Pinpoint the cell where the given text exists, returning its [X, Y] midpoint coordinate. 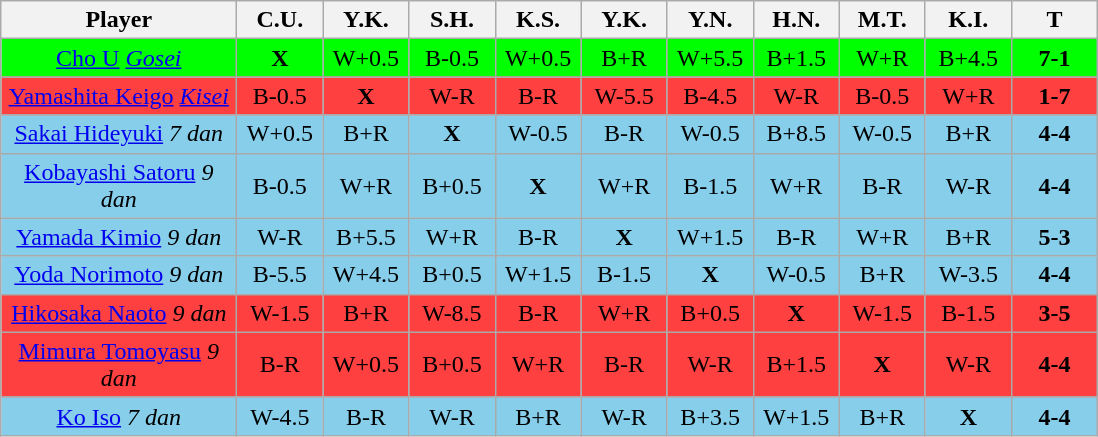
B-4.5 [710, 96]
B+5.5 [366, 237]
B+4.5 [968, 58]
Yamada Kimio 9 dan [119, 237]
Kobayashi Satoru 9 dan [119, 186]
5-3 [1054, 237]
W-8.5 [452, 313]
B-5.5 [280, 275]
1-7 [1054, 96]
3-5 [1054, 313]
M.T. [882, 20]
7-1 [1054, 58]
K.S. [538, 20]
W+5.5 [710, 58]
K.I. [968, 20]
Player [119, 20]
B+3.5 [710, 416]
W-5.5 [624, 96]
Y.N. [710, 20]
Yoda Norimoto 9 dan [119, 275]
S.H. [452, 20]
Ko Iso 7 dan [119, 416]
B+8.5 [796, 134]
H.N. [796, 20]
Cho U Gosei [119, 58]
Hikosaka Naoto 9 dan [119, 313]
Mimura Tomoyasu 9 dan [119, 364]
T [1054, 20]
C.U. [280, 20]
W-3.5 [968, 275]
W+4.5 [366, 275]
Yamashita Keigo Kisei [119, 96]
W-4.5 [280, 416]
Sakai Hideyuki 7 dan [119, 134]
